Detect which cell encompasses the target text, then output its [X, Y] center coordinate. 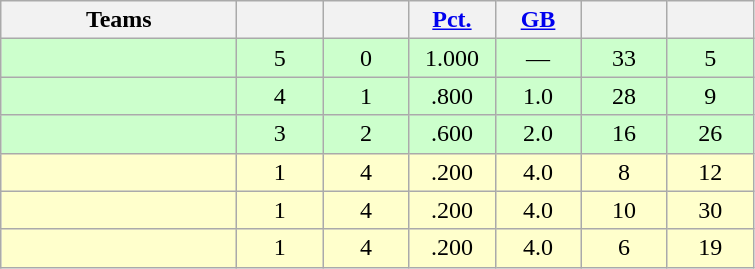
33 [624, 58]
Teams [119, 20]
1.0 [538, 96]
9 [710, 96]
12 [710, 172]
30 [710, 210]
19 [710, 248]
2 [366, 134]
16 [624, 134]
.800 [452, 96]
1.000 [452, 58]
GB [538, 20]
28 [624, 96]
26 [710, 134]
0 [366, 58]
Pct. [452, 20]
3 [280, 134]
2.0 [538, 134]
10 [624, 210]
— [538, 58]
6 [624, 248]
.600 [452, 134]
8 [624, 172]
